Determine the [x, y] coordinate at the center of the cell enclosing the given text.  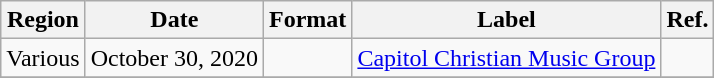
Region [43, 20]
Date [174, 20]
Label [506, 20]
Ref. [688, 20]
Format [308, 20]
Various [43, 58]
Capitol Christian Music Group [506, 58]
October 30, 2020 [174, 58]
